Provide the [x, y] coordinate of the cell's center where the given text is located.  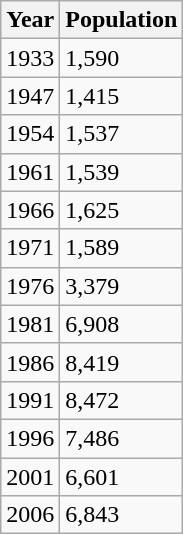
1,537 [122, 134]
6,908 [122, 324]
1,590 [122, 58]
1961 [30, 172]
1991 [30, 400]
1981 [30, 324]
1971 [30, 248]
6,843 [122, 515]
1954 [30, 134]
6,601 [122, 477]
1,539 [122, 172]
2001 [30, 477]
1966 [30, 210]
1947 [30, 96]
Population [122, 20]
1976 [30, 286]
3,379 [122, 286]
2006 [30, 515]
7,486 [122, 438]
1,415 [122, 96]
8,419 [122, 362]
8,472 [122, 400]
1933 [30, 58]
1996 [30, 438]
1,625 [122, 210]
1986 [30, 362]
Year [30, 20]
1,589 [122, 248]
